Return the (x, y) coordinate for the center point of the cell that contains the specified text.  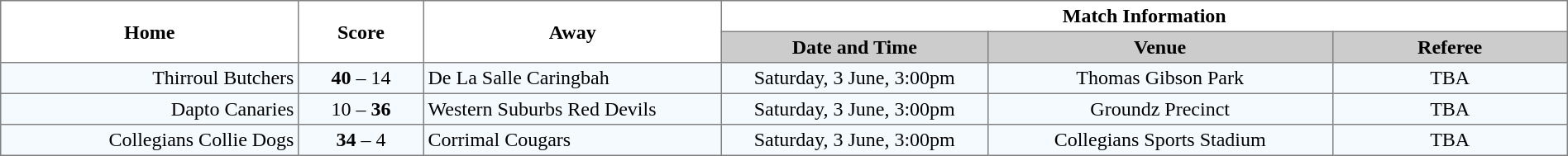
Score (361, 31)
Dapto Canaries (150, 109)
Corrimal Cougars (572, 140)
10 – 36 (361, 109)
40 – 14 (361, 78)
34 – 4 (361, 140)
Home (150, 31)
Date and Time (854, 47)
Collegians Sports Stadium (1159, 140)
Venue (1159, 47)
Groundz Precinct (1159, 109)
Referee (1450, 47)
Away (572, 31)
Match Information (1145, 17)
Thirroul Butchers (150, 78)
Western Suburbs Red Devils (572, 109)
Collegians Collie Dogs (150, 140)
Thomas Gibson Park (1159, 78)
De La Salle Caringbah (572, 78)
